Determine the (x, y) coordinate at the center of the cell enclosing the given text.  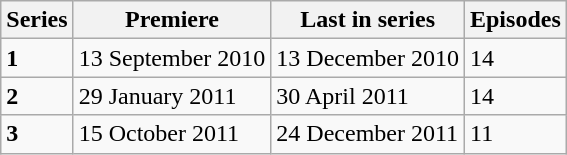
3 (37, 134)
2 (37, 96)
24 December 2011 (368, 134)
30 April 2011 (368, 96)
Episodes (515, 20)
13 September 2010 (172, 58)
11 (515, 134)
15 October 2011 (172, 134)
Premiere (172, 20)
1 (37, 58)
Series (37, 20)
Last in series (368, 20)
29 January 2011 (172, 96)
13 December 2010 (368, 58)
